Pinpoint the cell where the given text exists, returning its (x, y) midpoint coordinate. 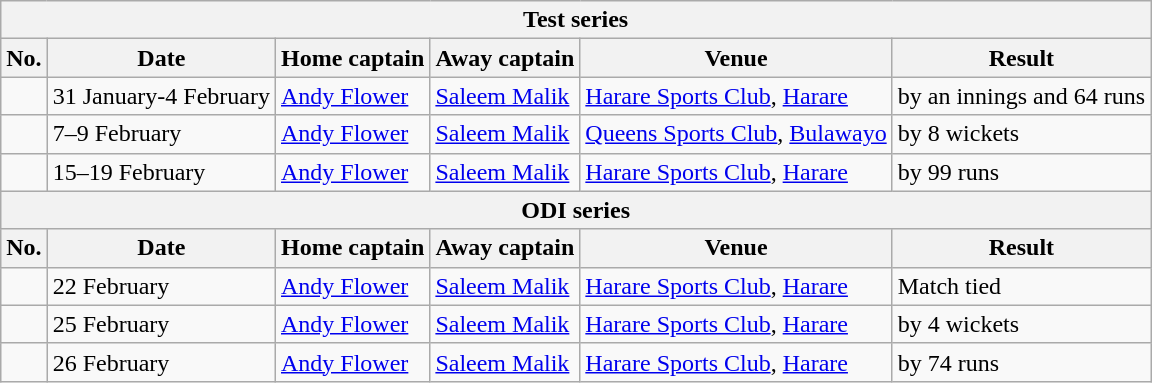
by an innings and 64 runs (1021, 96)
26 February (161, 362)
31 January-4 February (161, 96)
15–19 February (161, 172)
by 99 runs (1021, 172)
22 February (161, 286)
by 4 wickets (1021, 324)
by 74 runs (1021, 362)
7–9 February (161, 134)
Match tied (1021, 286)
Test series (576, 20)
Queens Sports Club, Bulawayo (736, 134)
ODI series (576, 210)
25 February (161, 324)
by 8 wickets (1021, 134)
